Locate the cell with the specified text and output its (X, Y) center coordinate. 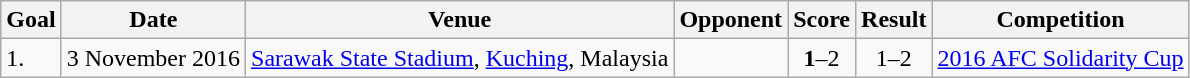
Opponent (731, 20)
3 November 2016 (153, 58)
Goal (31, 20)
Competition (1060, 20)
Date (153, 20)
Score (822, 20)
Venue (460, 20)
Sarawak State Stadium, Kuching, Malaysia (460, 58)
2016 AFC Solidarity Cup (1060, 58)
1. (31, 58)
Result (894, 20)
